Capture the cell that displays the provided text and extract its [X, Y] central coordinate. 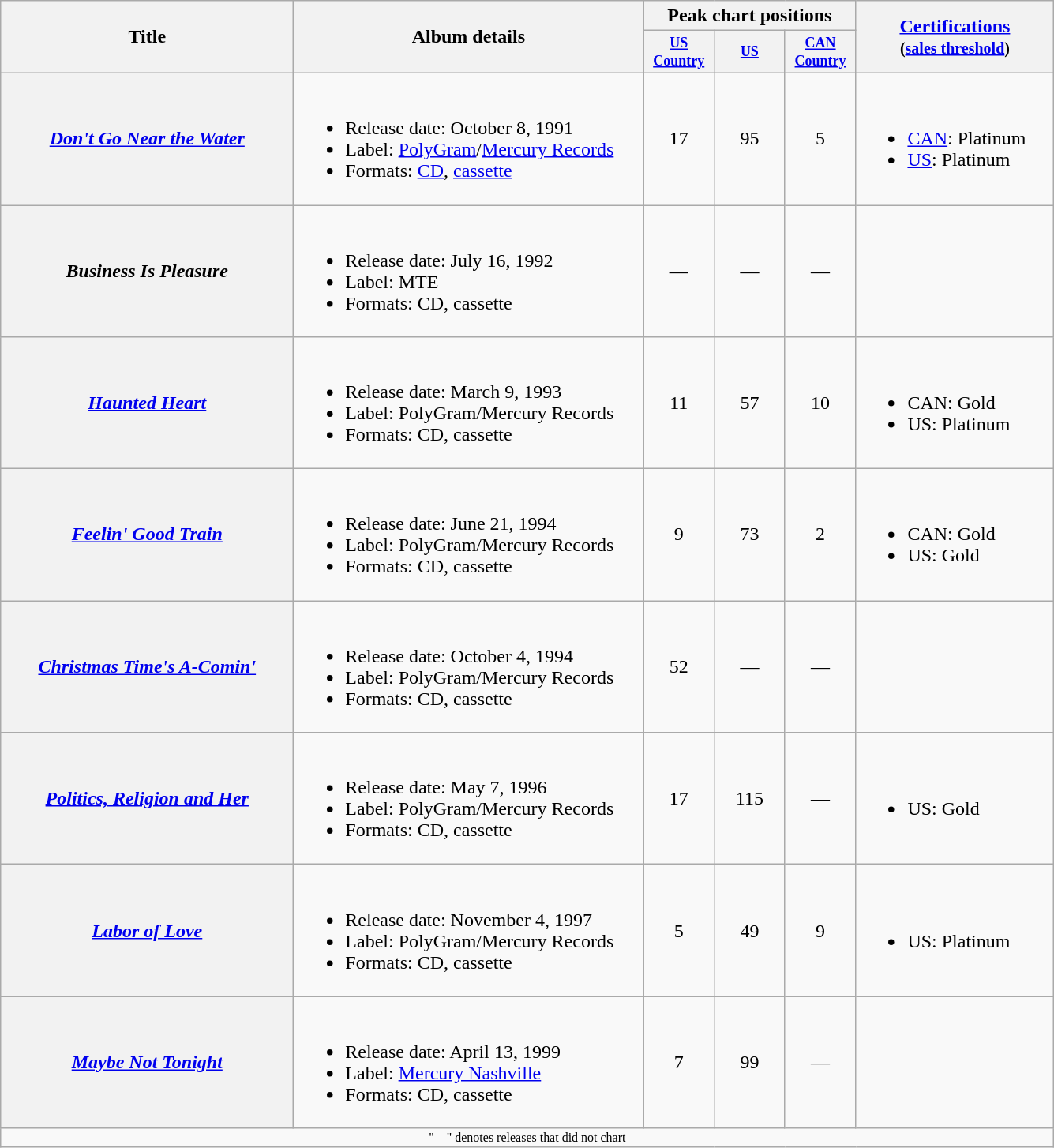
US: Platinum [955, 930]
Release date: April 13, 1999Label: Mercury NashvilleFormats: CD, cassette [469, 1063]
Politics, Religion and Her [147, 799]
CAN: GoldUS: Platinum [955, 403]
52 [679, 666]
US Country [679, 52]
CAN: GoldUS: Gold [955, 535]
Don't Go Near the Water [147, 139]
Christmas Time's A-Comin' [147, 666]
73 [750, 535]
Title [147, 37]
Labor of Love [147, 930]
Haunted Heart [147, 403]
115 [750, 799]
Maybe Not Tonight [147, 1063]
Release date: November 4, 1997Label: PolyGram/Mercury RecordsFormats: CD, cassette [469, 930]
Release date: June 21, 1994Label: PolyGram/Mercury RecordsFormats: CD, cassette [469, 535]
7 [679, 1063]
Album details [469, 37]
Release date: July 16, 1992Label: MTEFormats: CD, cassette [469, 272]
2 [820, 535]
"—" denotes releases that did not chart [527, 1138]
57 [750, 403]
Release date: October 4, 1994Label: PolyGram/Mercury RecordsFormats: CD, cassette [469, 666]
Certifications(sales threshold) [955, 37]
10 [820, 403]
US: Gold [955, 799]
Peak chart positions [750, 16]
CAN Country [820, 52]
95 [750, 139]
US [750, 52]
Business Is Pleasure [147, 272]
Release date: May 7, 1996Label: PolyGram/Mercury RecordsFormats: CD, cassette [469, 799]
Release date: October 8, 1991Label: PolyGram/Mercury RecordsFormats: CD, cassette [469, 139]
11 [679, 403]
Release date: March 9, 1993Label: PolyGram/Mercury RecordsFormats: CD, cassette [469, 403]
49 [750, 930]
CAN: PlatinumUS: Platinum [955, 139]
99 [750, 1063]
Feelin' Good Train [147, 535]
